From the cell containing the given text, extract its center point as [X, Y] coordinate. 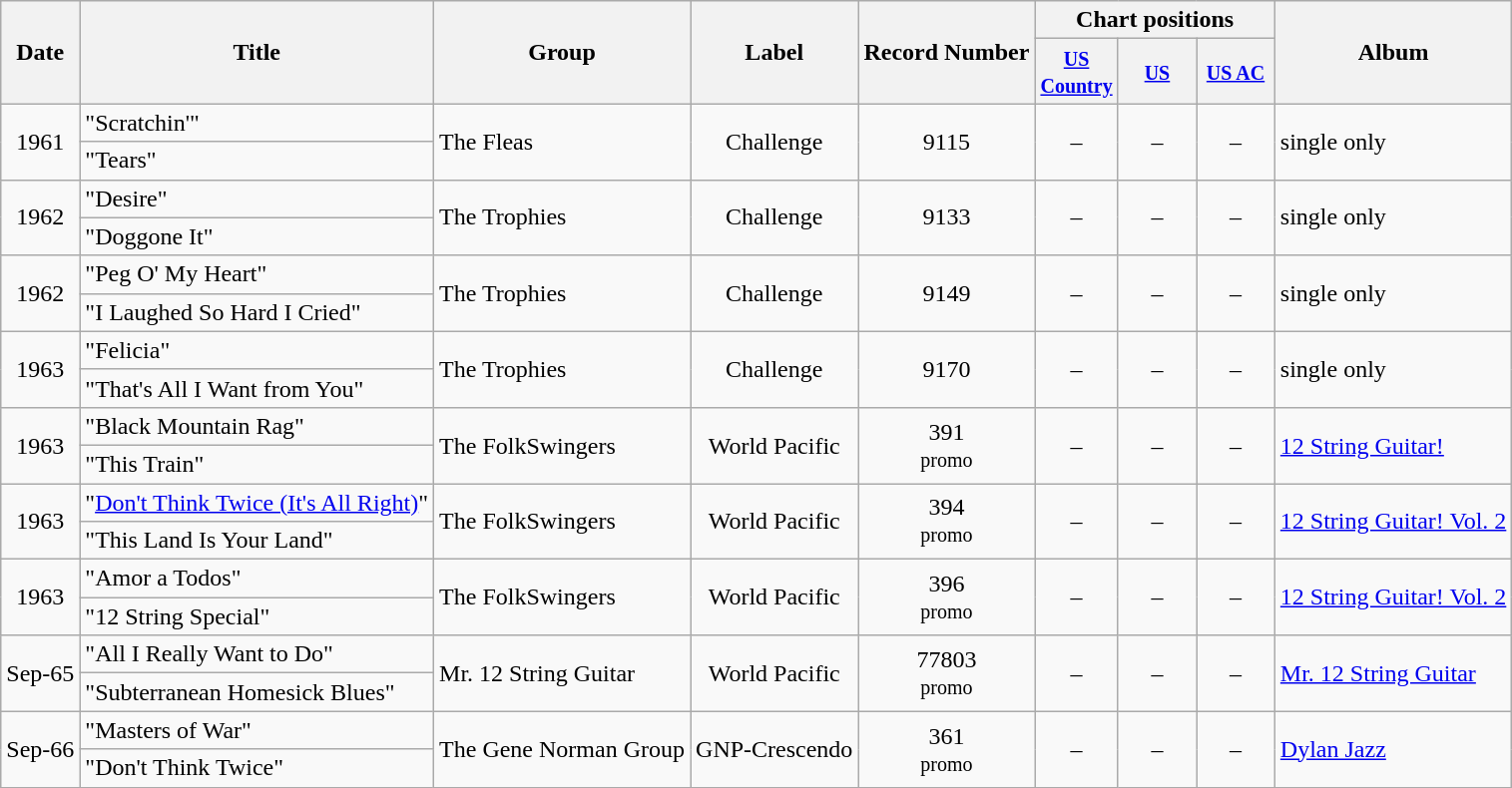
"Don't Think Twice" [257, 768]
"Felicia" [257, 350]
"This Land Is Your Land" [257, 541]
Album [1393, 52]
"Scratchin'" [257, 123]
394promo [946, 521]
"This Train" [257, 464]
391promo [946, 445]
Dylan Jazz [1393, 749]
Sep-66 [40, 749]
Title [257, 52]
9149 [946, 293]
Date [40, 52]
US AC [1236, 72]
396promo [946, 597]
"Masters of War" [257, 730]
"Subterranean Homesick Blues" [257, 692]
"I Laughed So Hard I Cried" [257, 312]
9170 [946, 369]
Group [563, 52]
12 String Guitar! [1393, 445]
"Black Mountain Rag" [257, 426]
"12 String Special" [257, 616]
The Gene Norman Group [563, 749]
The Fleas [563, 142]
GNP-Crescendo [774, 749]
9133 [946, 217]
US [1158, 72]
"That's All I Want from You" [257, 388]
361promo [946, 749]
Sep-65 [40, 673]
"Desire" [257, 198]
Label [774, 52]
"Doggone It" [257, 236]
Chart positions [1155, 20]
77803promo [946, 673]
"All I Really Want to Do" [257, 654]
Record Number [946, 52]
"Peg O' My Heart" [257, 274]
"Amor a Todos" [257, 579]
US Country [1076, 72]
9115 [946, 142]
"Tears" [257, 161]
"Don't Think Twice (It's All Right)" [257, 502]
1961 [40, 142]
